Search for the cell housing the specified text and yield its (X, Y) center coordinate. 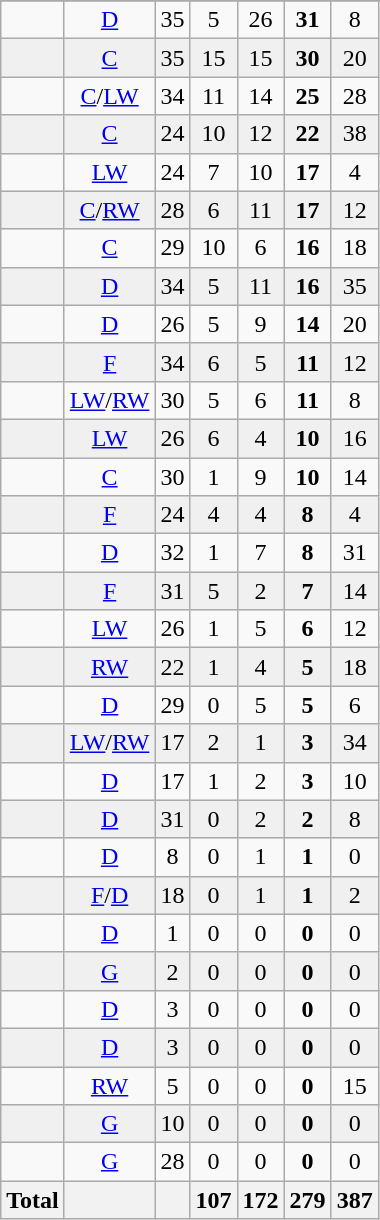
279 (308, 1200)
172 (260, 1200)
C/LW (110, 96)
F/D (110, 895)
Total (33, 1200)
32 (172, 553)
387 (354, 1200)
107 (214, 1200)
C/RW (110, 210)
25 (308, 96)
38 (354, 134)
